Detect which cell encompasses the target text, then output its [x, y] center coordinate. 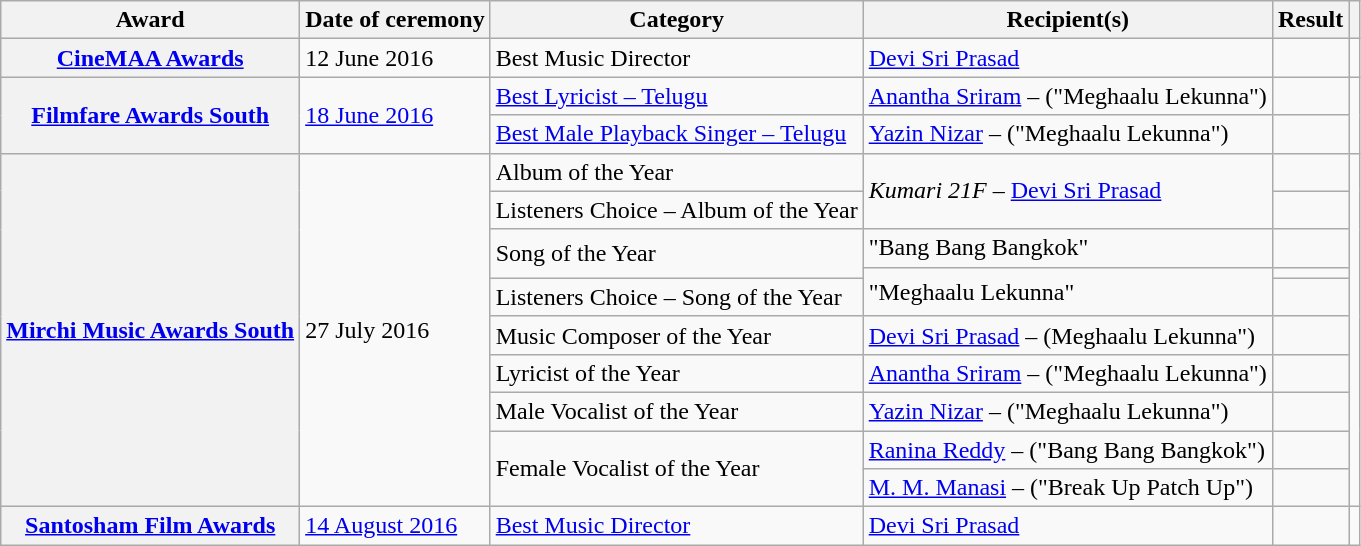
12 June 2016 [396, 58]
Listeners Choice – Song of the Year [676, 297]
Listeners Choice – Album of the Year [676, 210]
Recipient(s) [1068, 20]
"Bang Bang Bangkok" [1068, 248]
Best Lyricist – Telugu [676, 96]
"Meghaalu Lekunna" [1068, 292]
Ranina Reddy – ("Bang Bang Bangkok") [1068, 449]
Kumari 21F – Devi Sri Prasad [1068, 191]
Category [676, 20]
Best Male Playback Singer – Telugu [676, 134]
27 July 2016 [396, 330]
Male Vocalist of the Year [676, 411]
Filmfare Awards South [150, 115]
Award [150, 20]
Song of the Year [676, 254]
Result [1310, 20]
18 June 2016 [396, 115]
Devi Sri Prasad – (Meghaalu Lekunna") [1068, 335]
Date of ceremony [396, 20]
14 August 2016 [396, 526]
Santosham Film Awards [150, 526]
Music Composer of the Year [676, 335]
Album of the Year [676, 172]
Mirchi Music Awards South [150, 330]
CineMAA Awards [150, 58]
M. M. Manasi – ("Break Up Patch Up") [1068, 488]
Female Vocalist of the Year [676, 468]
Lyricist of the Year [676, 373]
